Provide the [X, Y] coordinate of the cell's center where the given text is located.  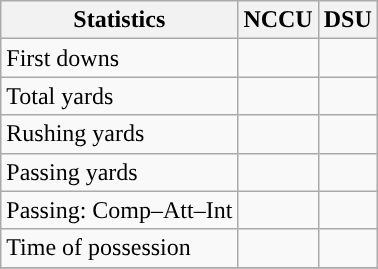
Passing yards [120, 172]
Rushing yards [120, 134]
Total yards [120, 96]
Time of possession [120, 248]
DSU [348, 20]
NCCU [278, 20]
Passing: Comp–Att–Int [120, 210]
Statistics [120, 20]
First downs [120, 58]
